Provide the (X, Y) coordinate of the cell's center where the given text is located.  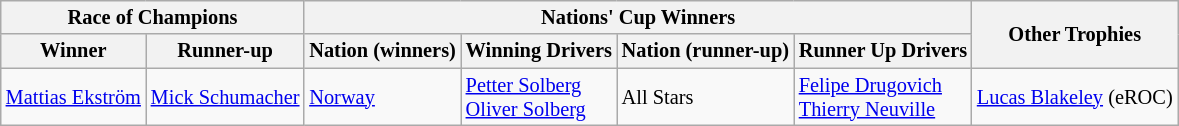
Other Trophies (1075, 34)
Nation (runner-up) (706, 51)
Lucas Blakeley (eROC) (1075, 97)
Mick Schumacher (226, 97)
Runner-up (226, 51)
Nations' Cup Winners (638, 17)
Race of Champions (153, 17)
Winner (74, 51)
Runner Up Drivers (883, 51)
Nation (winners) (382, 51)
Norway (382, 97)
Winning Drivers (539, 51)
Felipe Drugovich Thierry Neuville (883, 97)
Mattias Ekström (74, 97)
All Stars (706, 97)
Petter Solberg Oliver Solberg (539, 97)
